Return [x, y] of the center of cell containing provided text 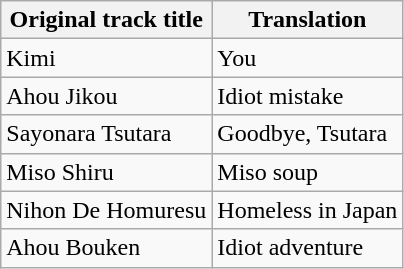
Idiot mistake [308, 96]
Nihon De Homuresu [106, 210]
Goodbye, Tsutara [308, 134]
Original track title [106, 20]
Miso soup [308, 172]
Ahou Bouken [106, 248]
Translation [308, 20]
Sayonara Tsutara [106, 134]
Miso Shiru [106, 172]
Ahou Jikou [106, 96]
Idiot adventure [308, 248]
You [308, 58]
Kimi [106, 58]
Homeless in Japan [308, 210]
